Scan for the cell matching the given text and deliver its (X, Y) coordinate at center. 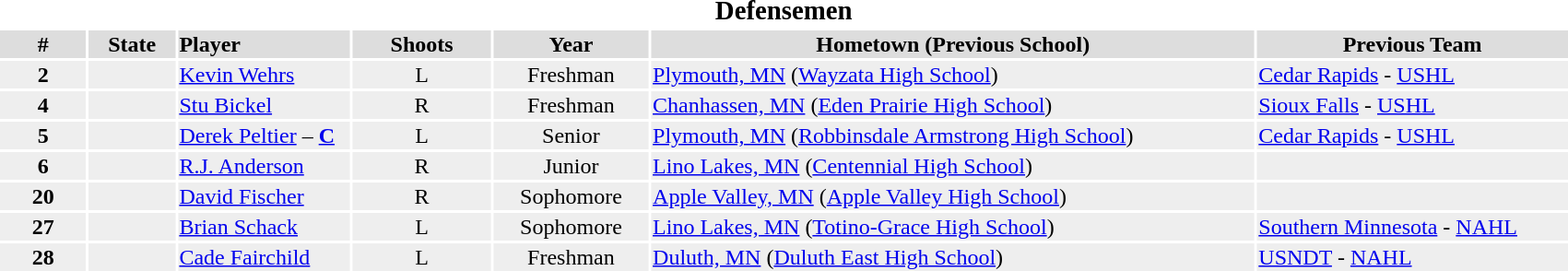
Plymouth, MN (Robbinsdale Armstrong High School) (953, 135)
Stu Bickel (264, 105)
Brian Schack (264, 227)
27 (42, 227)
R.J. Anderson (264, 166)
Junior (571, 166)
Hometown (Previous School) (953, 44)
Apple Valley, MN (Apple Valley High School) (953, 196)
Duluth, MN (Duluth East High School) (953, 257)
Cade Fairchild (264, 257)
2 (42, 75)
20 (42, 196)
4 (42, 105)
Sioux Falls - USHL (1412, 105)
David Fischer (264, 196)
Kevin Wehrs (264, 75)
# (42, 44)
State (131, 44)
Senior (571, 135)
Southern Minnesota - NAHL (1412, 227)
Player (264, 44)
5 (42, 135)
Chanhassen, MN (Eden Prairie High School) (953, 105)
Plymouth, MN (Wayzata High School) (953, 75)
Derek Peltier – C (264, 135)
Previous Team (1412, 44)
Year (571, 44)
Lino Lakes, MN (Centennial High School) (953, 166)
28 (42, 257)
6 (42, 166)
USNDT - NAHL (1412, 257)
Shoots (422, 44)
Lino Lakes, MN (Totino-Grace High School) (953, 227)
